Output the [x, y] coordinate of the center of the cell containing the given text.  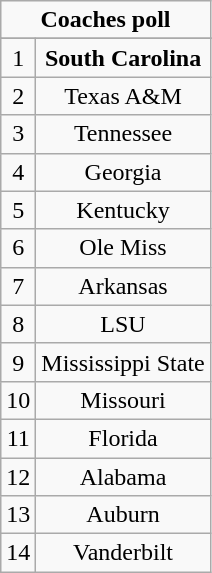
Arkansas [123, 286]
Texas A&M [123, 96]
10 [18, 400]
Auburn [123, 515]
4 [18, 172]
7 [18, 286]
1 [18, 58]
Mississippi State [123, 362]
5 [18, 210]
13 [18, 515]
Vanderbilt [123, 553]
8 [18, 324]
14 [18, 553]
Missouri [123, 400]
9 [18, 362]
3 [18, 134]
2 [18, 96]
12 [18, 477]
Georgia [123, 172]
Alabama [123, 477]
Ole Miss [123, 248]
11 [18, 438]
LSU [123, 324]
Florida [123, 438]
Tennessee [123, 134]
Coaches poll [106, 20]
South Carolina [123, 58]
6 [18, 248]
Kentucky [123, 210]
